Find where the given text appears and provide that cell's center as (X, Y) coordinate. 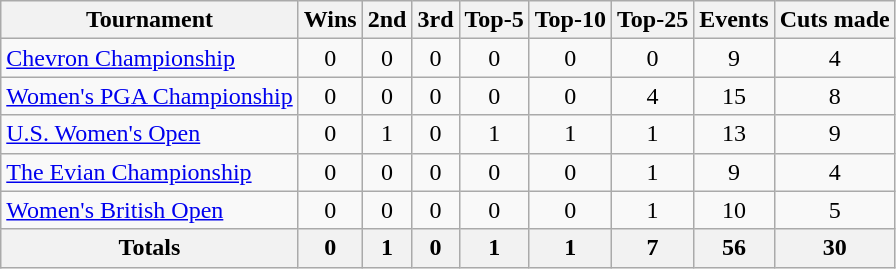
3rd (436, 20)
2nd (387, 20)
Top-25 (652, 20)
7 (652, 248)
Chevron Championship (150, 58)
Top-10 (570, 20)
5 (834, 210)
Cuts made (834, 20)
30 (834, 248)
10 (734, 210)
Women's PGA Championship (150, 96)
Women's British Open (150, 210)
U.S. Women's Open (150, 134)
Tournament (150, 20)
Events (734, 20)
15 (734, 96)
8 (834, 96)
The Evian Championship (150, 172)
Wins (330, 20)
Totals (150, 248)
Top-5 (494, 20)
56 (734, 248)
13 (734, 134)
